Return the (x, y) coordinate for the center point of the cell that contains the specified text.  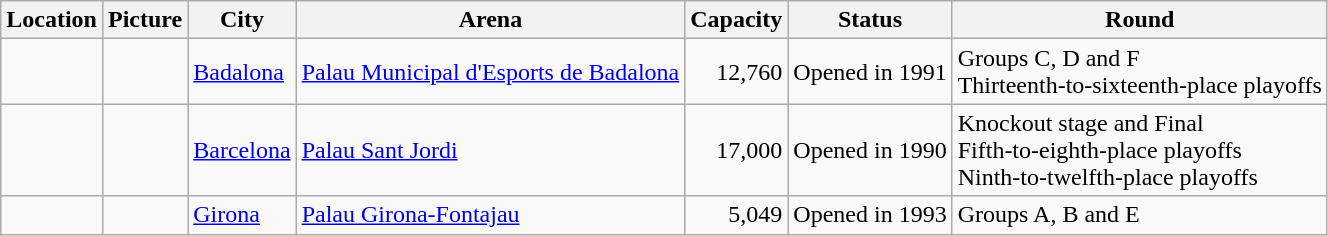
Opened in 1990 (870, 150)
Opened in 1991 (870, 72)
Status (870, 20)
Round (1140, 20)
City (242, 20)
Location (52, 20)
Capacity (736, 20)
Groups A, B and E (1140, 215)
12,760 (736, 72)
Girona (242, 215)
Palau Municipal d'Esports de Badalona (490, 72)
Knockout stage and FinalFifth-to-eighth-place playoffsNinth-to-twelfth-place playoffs (1140, 150)
Opened in 1993 (870, 215)
Palau Girona-Fontajau (490, 215)
Groups C, D and FThirteenth-to-sixteenth-place playoffs (1140, 72)
Picture (144, 20)
Barcelona (242, 150)
17,000 (736, 150)
Palau Sant Jordi (490, 150)
Arena (490, 20)
Badalona (242, 72)
5,049 (736, 215)
